Capture the cell that displays the provided text and extract its [X, Y] central coordinate. 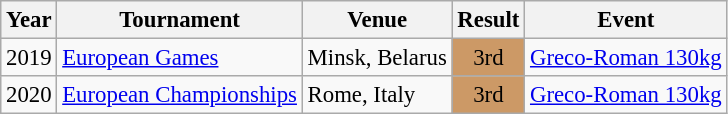
Year [29, 20]
Result [488, 20]
European Games [180, 58]
Tournament [180, 20]
Event [626, 20]
Rome, Italy [377, 95]
Minsk, Belarus [377, 58]
European Championships [180, 95]
Venue [377, 20]
2019 [29, 58]
2020 [29, 95]
